Find where the given text appears and provide that cell's center as (X, Y) coordinate. 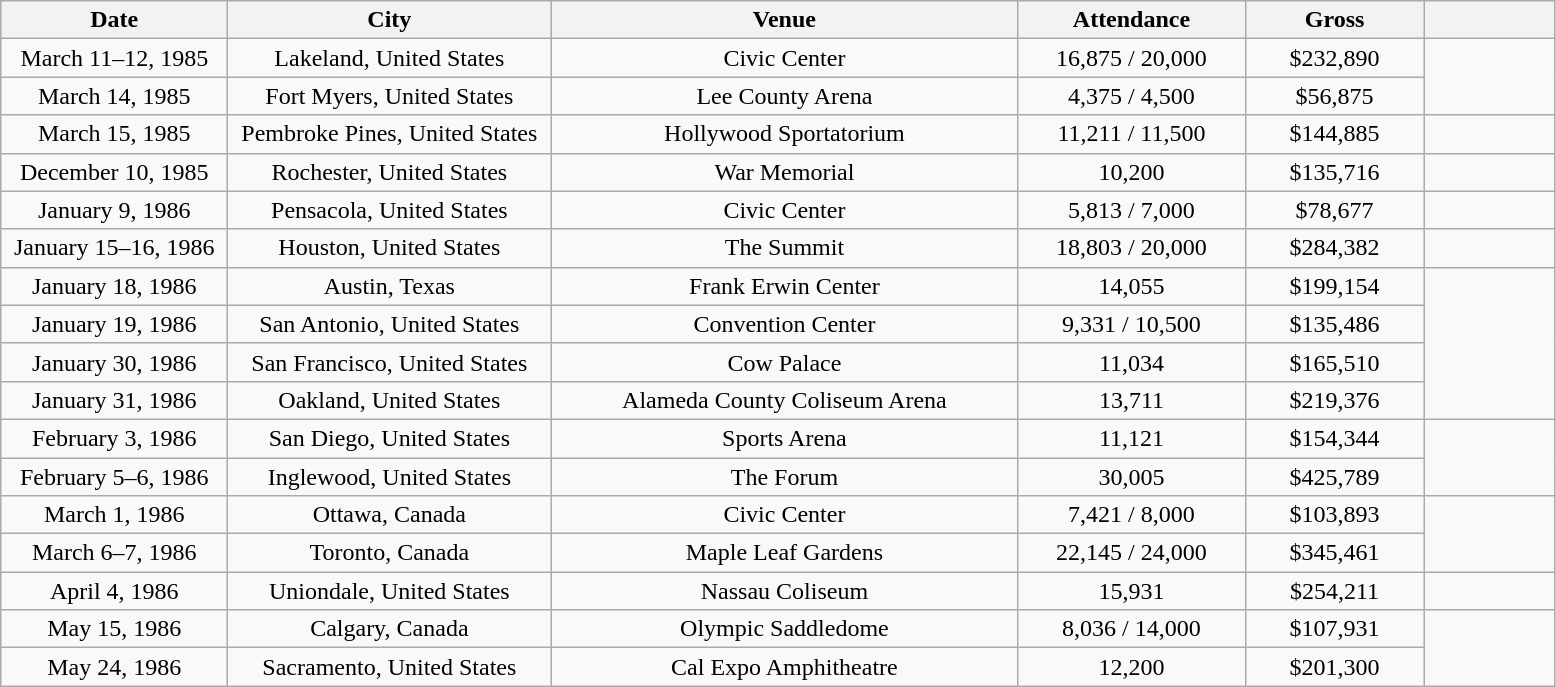
Lakeland, United States (390, 58)
30,005 (1132, 477)
7,421 / 8,000 (1132, 515)
14,055 (1132, 286)
Venue (784, 20)
March 11–12, 1985 (114, 58)
January 30, 1986 (114, 362)
February 5–6, 1986 (114, 477)
Houston, United States (390, 248)
Lee County Arena (784, 96)
$345,461 (1334, 553)
Alameda County Coliseum Arena (784, 400)
11,034 (1132, 362)
April 4, 1986 (114, 591)
The Forum (784, 477)
5,813 / 7,000 (1132, 210)
Date (114, 20)
Toronto, Canada (390, 553)
$103,893 (1334, 515)
Austin, Texas (390, 286)
Olympic Saddledome (784, 629)
December 10, 1985 (114, 172)
Calgary, Canada (390, 629)
$219,376 (1334, 400)
Sports Arena (784, 438)
San Diego, United States (390, 438)
$107,931 (1334, 629)
March 1, 1986 (114, 515)
Attendance (1132, 20)
10,200 (1132, 172)
Sacramento, United States (390, 667)
March 15, 1985 (114, 134)
11,121 (1132, 438)
$78,677 (1334, 210)
Hollywood Sportatorium (784, 134)
9,331 / 10,500 (1132, 324)
March 6–7, 1986 (114, 553)
January 15–16, 1986 (114, 248)
Pembroke Pines, United States (390, 134)
Nassau Coliseum (784, 591)
February 3, 1986 (114, 438)
13,711 (1132, 400)
January 19, 1986 (114, 324)
Rochester, United States (390, 172)
16,875 / 20,000 (1132, 58)
War Memorial (784, 172)
$425,789 (1334, 477)
City (390, 20)
$232,890 (1334, 58)
Inglewood, United States (390, 477)
Gross (1334, 20)
Uniondale, United States (390, 591)
$165,510 (1334, 362)
San Antonio, United States (390, 324)
$56,875 (1334, 96)
San Francisco, United States (390, 362)
22,145 / 24,000 (1132, 553)
May 24, 1986 (114, 667)
$135,716 (1334, 172)
11,211 / 11,500 (1132, 134)
Maple Leaf Gardens (784, 553)
Pensacola, United States (390, 210)
Convention Center (784, 324)
12,200 (1132, 667)
January 9, 1986 (114, 210)
Cal Expo Amphitheatre (784, 667)
8,036 / 14,000 (1132, 629)
The Summit (784, 248)
15,931 (1132, 591)
Ottawa, Canada (390, 515)
18,803 / 20,000 (1132, 248)
$154,344 (1334, 438)
Oakland, United States (390, 400)
$199,154 (1334, 286)
$144,885 (1334, 134)
January 31, 1986 (114, 400)
January 18, 1986 (114, 286)
Frank Erwin Center (784, 286)
Fort Myers, United States (390, 96)
$284,382 (1334, 248)
May 15, 1986 (114, 629)
March 14, 1985 (114, 96)
$201,300 (1334, 667)
Cow Palace (784, 362)
$254,211 (1334, 591)
4,375 / 4,500 (1132, 96)
$135,486 (1334, 324)
